Detect which cell encompasses the target text, then output its (x, y) center coordinate. 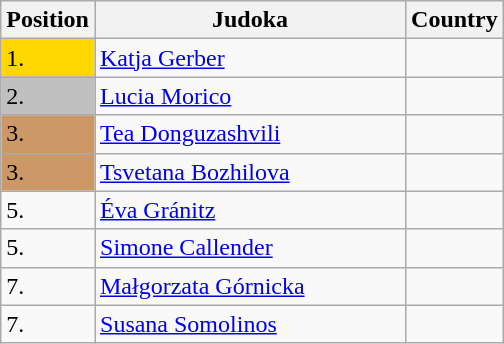
Katja Gerber (250, 58)
Country (455, 20)
1. (48, 58)
Tsvetana Bozhilova (250, 172)
2. (48, 96)
Lucia Morico (250, 96)
Éva Gránitz (250, 210)
Małgorzata Górnicka (250, 286)
Position (48, 20)
Simone Callender (250, 248)
Susana Somolinos (250, 324)
Judoka (250, 20)
Tea Donguzashvili (250, 134)
